Find where the given text appears and provide that cell's center as [X, Y] coordinate. 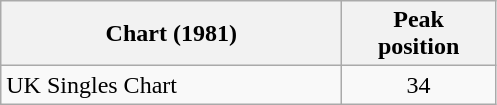
Peakposition [419, 34]
Chart (1981) [172, 34]
UK Singles Chart [172, 85]
34 [419, 85]
